Pinpoint the cell where the given text exists, returning its [x, y] midpoint coordinate. 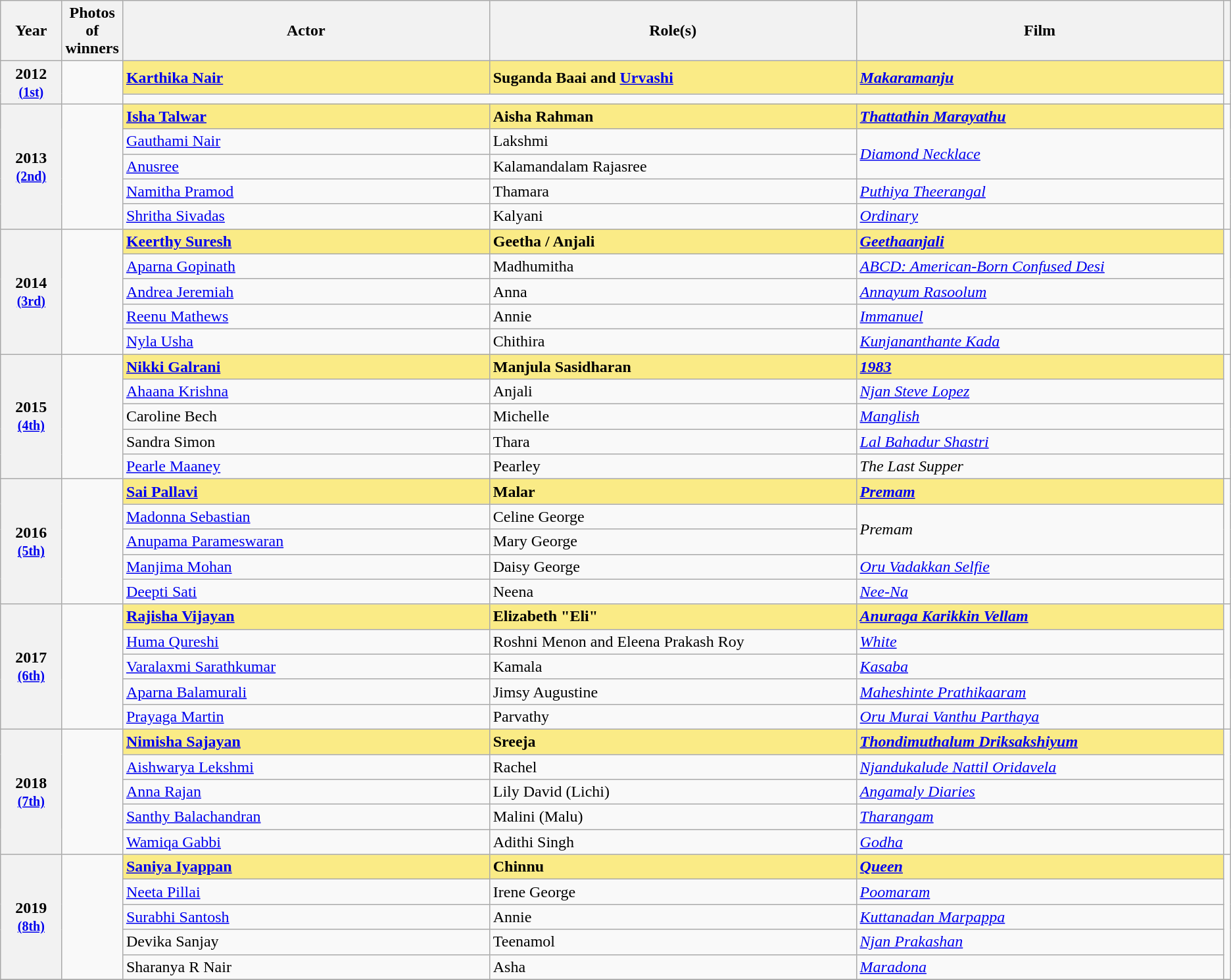
Njandukalude Nattil Oridavela [1040, 767]
Jimsy Augustine [673, 691]
Film [1040, 31]
Immanuel [1040, 316]
Kuttanadan Marpappa [1040, 917]
2012 (1st) [32, 83]
Kamala [673, 666]
Maheshinte Prathikaaram [1040, 691]
White [1040, 642]
Manglish [1040, 417]
Anusree [306, 166]
Pearley [673, 467]
Photos of winners [92, 31]
Thara [673, 442]
Huma Qureshi [306, 642]
Rajisha Vijayan [306, 617]
Aparna Gopinath [306, 266]
Queen [1040, 867]
2019 (8th) [32, 917]
Teenamol [673, 942]
2013 (2nd) [32, 166]
Celine George [673, 517]
Makaramanju [1040, 78]
Kalamandalam Rajasree [673, 166]
2018 (7th) [32, 791]
Chinnu [673, 867]
Angamaly Diaries [1040, 792]
Karthika Nair [306, 78]
Lily David (Lichi) [673, 792]
Nimisha Sajayan [306, 741]
Wamiqa Gabbi [306, 842]
Rachel [673, 767]
Lakshmi [673, 141]
Sandra Simon [306, 442]
Asha [673, 967]
2015 (4th) [32, 416]
Nee-Na [1040, 592]
Anupama Parameswaran [306, 542]
Manjula Sasidharan [673, 366]
Nyla Usha [306, 341]
Thondimuthalum Driksakshiyum [1040, 741]
Pearle Maaney [306, 467]
Poomaram [1040, 892]
Thamara [673, 191]
Santhy Balachandran [306, 817]
2017 (6th) [32, 666]
Malar [673, 492]
Sharanya R Nair [306, 967]
Adithi Singh [673, 842]
Anna Rajan [306, 792]
Role(s) [673, 31]
Annayum Rasoolum [1040, 291]
Anna [673, 291]
Reenu Mathews [306, 316]
Elizabeth "Eli" [673, 617]
Daisy George [673, 567]
1983 [1040, 366]
Namitha Pramod [306, 191]
Year [32, 31]
Geethaanjali [1040, 241]
Madonna Sebastian [306, 517]
Michelle [673, 417]
Devika Sanjay [306, 942]
Aishwarya Lekshmi [306, 767]
Anjali [673, 392]
Tharangam [1040, 817]
Aparna Balamurali [306, 691]
Anuraga Karikkin Vellam [1040, 617]
Caroline Bech [306, 417]
Puthiya Theerangal [1040, 191]
The Last Supper [1040, 467]
Oru Murai Vanthu Parthaya [1040, 716]
Maradona [1040, 967]
Njan Prakashan [1040, 942]
Roshni Menon and Eleena Prakash Roy [673, 642]
Malini (Malu) [673, 817]
Godha [1040, 842]
Actor [306, 31]
Deepti Sati [306, 592]
Kunjananthante Kada [1040, 341]
Irene George [673, 892]
Nikki Galrani [306, 366]
Manjima Mohan [306, 567]
ABCD: American-Born Confused Desi [1040, 266]
Varalaxmi Sarathkumar [306, 666]
Thattathin Marayathu [1040, 116]
2016 (5th) [32, 542]
Madhumitha [673, 266]
Oru Vadakkan Selfie [1040, 567]
Mary George [673, 542]
Prayaga Martin [306, 716]
Chithira [673, 341]
Aisha Rahman [673, 116]
Sai Pallavi [306, 492]
Ordinary [1040, 216]
Isha Talwar [306, 116]
Geetha / Anjali [673, 241]
Gauthami Nair [306, 141]
Saniya Iyappan [306, 867]
Surabhi Santosh [306, 917]
Shritha Sivadas [306, 216]
Andrea Jeremiah [306, 291]
Parvathy [673, 716]
Diamond Necklace [1040, 154]
Njan Steve Lopez [1040, 392]
Lal Bahadur Shastri [1040, 442]
Kasaba [1040, 666]
2014 (3rd) [32, 291]
Suganda Baai and Urvashi [673, 78]
Neena [673, 592]
Neeta Pillai [306, 892]
Ahaana Krishna [306, 392]
Sreeja [673, 741]
Kalyani [673, 216]
Keerthy Suresh [306, 241]
